Locate the cell with the specified text and output its [X, Y] center coordinate. 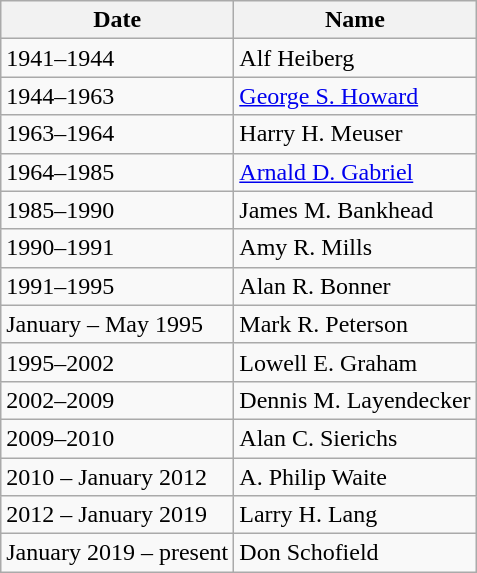
2010 – January 2012 [118, 477]
2009–2010 [118, 438]
January 2019 – present [118, 553]
Larry H. Lang [355, 515]
Alan R. Bonner [355, 286]
1991–1995 [118, 286]
Don Schofield [355, 553]
Alf Heiberg [355, 58]
Dennis M. Layendecker [355, 400]
1964–1985 [118, 172]
1941–1944 [118, 58]
Date [118, 20]
2002–2009 [118, 400]
Mark R. Peterson [355, 324]
Lowell E. Graham [355, 362]
Name [355, 20]
1985–1990 [118, 210]
1995–2002 [118, 362]
Alan C. Sierichs [355, 438]
Amy R. Mills [355, 248]
2012 – January 2019 [118, 515]
January – May 1995 [118, 324]
1990–1991 [118, 248]
Harry H. Meuser [355, 134]
James M. Bankhead [355, 210]
A. Philip Waite [355, 477]
George S. Howard [355, 96]
1963–1964 [118, 134]
Arnald D. Gabriel [355, 172]
1944–1963 [118, 96]
